Return the [x, y] coordinate for the center point of the cell that contains the specified text.  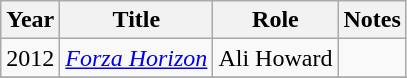
2012 [30, 58]
Forza Horizon [136, 58]
Role [276, 20]
Notes [372, 20]
Ali Howard [276, 58]
Year [30, 20]
Title [136, 20]
